Output the (X, Y) coordinate of the center of the cell containing the given text.  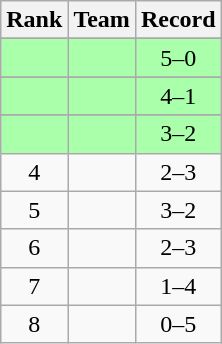
7 (34, 286)
Record (178, 20)
4–1 (178, 96)
Team (102, 20)
6 (34, 248)
1–4 (178, 286)
0–5 (178, 324)
Rank (34, 20)
4 (34, 172)
5–0 (178, 58)
5 (34, 210)
8 (34, 324)
